For the text-containing cell, return its midpoint in (x, y) coordinate format. 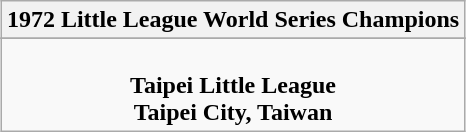
Taipei Little LeagueTaipei City, Taiwan (232, 85)
1972 Little League World Series Champions (232, 20)
